Scan for the cell matching the given text and deliver its (X, Y) coordinate at center. 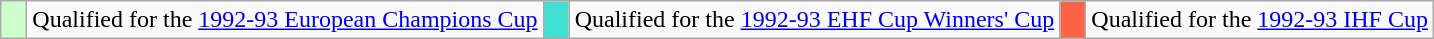
Qualified for the 1992-93 European Champions Cup (285, 20)
Qualified for the 1992-93 EHF Cup Winners' Cup (814, 20)
Qualified for the 1992-93 IHF Cup (1260, 20)
